Identify which cell holds the provided text, then report its (x, y) central coordinate. 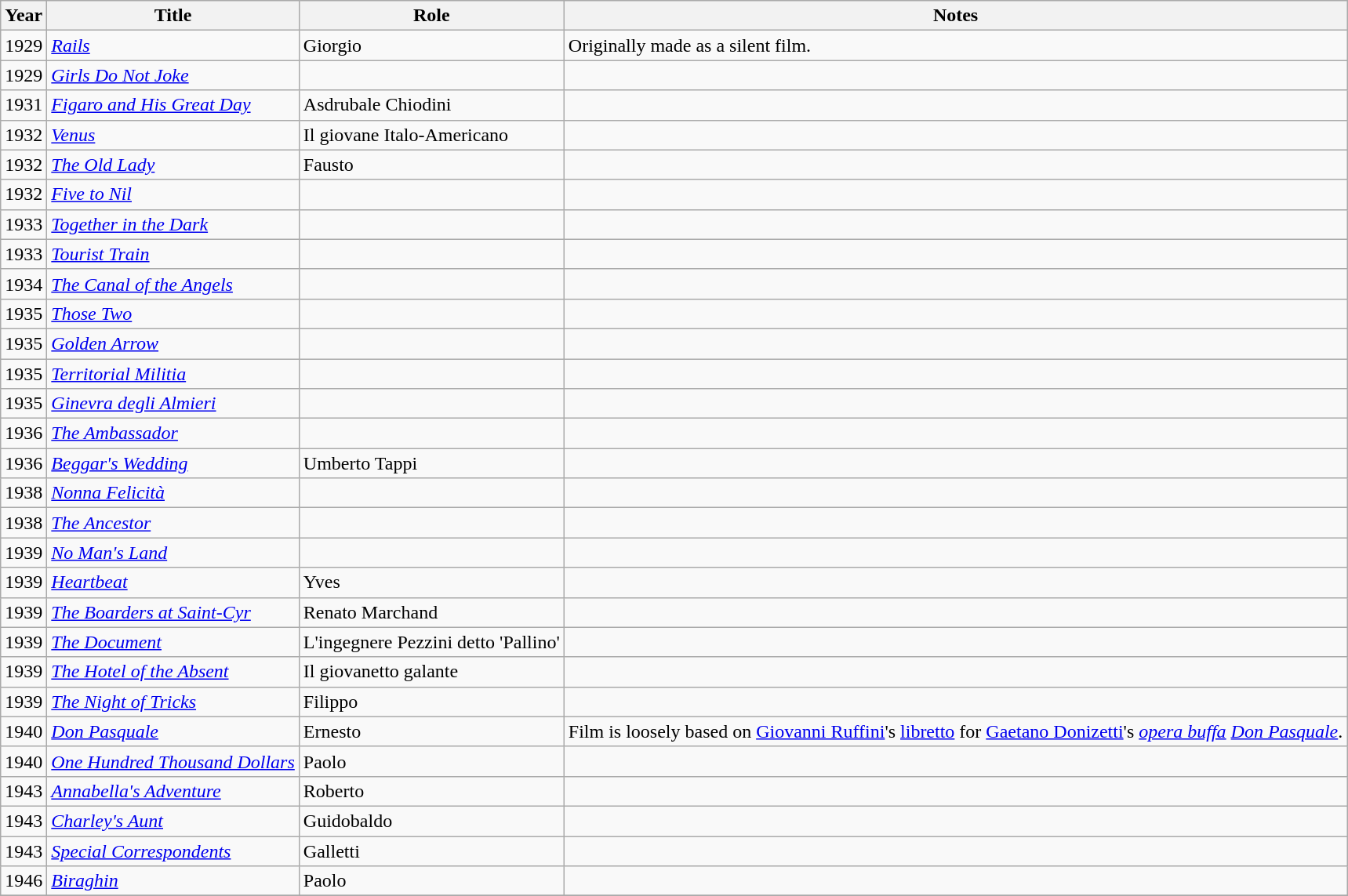
Galletti (431, 851)
The Document (173, 642)
No Man's Land (173, 553)
Tourist Train (173, 254)
Guidobaldo (431, 821)
Those Two (173, 314)
Figaro and His Great Day (173, 105)
Nonna Felicità (173, 493)
Territorial Militia (173, 374)
Il giovanetto galante (431, 672)
Yves (431, 582)
Beggar's Wedding (173, 463)
The Night of Tricks (173, 702)
Charley's Aunt (173, 821)
The Boarders at Saint-Cyr (173, 612)
Giorgio (431, 45)
Rails (173, 45)
Girls Do Not Joke (173, 75)
The Ambassador (173, 433)
1934 (24, 284)
The Canal of the Angels (173, 284)
1946 (24, 881)
Golden Arrow (173, 343)
Biraghin (173, 881)
Film is loosely based on Giovanni Ruffini's libretto for Gaetano Donizetti's opera buffa Don Pasquale. (955, 731)
Umberto Tappi (431, 463)
Don Pasquale (173, 731)
The Hotel of the Absent (173, 672)
Originally made as a silent film. (955, 45)
Special Correspondents (173, 851)
Fausto (431, 165)
Annabella's Adventure (173, 791)
The Old Lady (173, 165)
Asdrubale Chiodini (431, 105)
L'ingegnere Pezzini detto 'Pallino' (431, 642)
Notes (955, 16)
Il giovane Italo-Americano (431, 135)
Ernesto (431, 731)
Five to Nil (173, 194)
Renato Marchand (431, 612)
Roberto (431, 791)
The Ancestor (173, 523)
Venus (173, 135)
Ginevra degli Almieri (173, 404)
Role (431, 16)
Title (173, 16)
1931 (24, 105)
Filippo (431, 702)
Year (24, 16)
Heartbeat (173, 582)
Together in the Dark (173, 224)
One Hundred Thousand Dollars (173, 761)
